Scan for the cell matching the given text and deliver its (X, Y) coordinate at center. 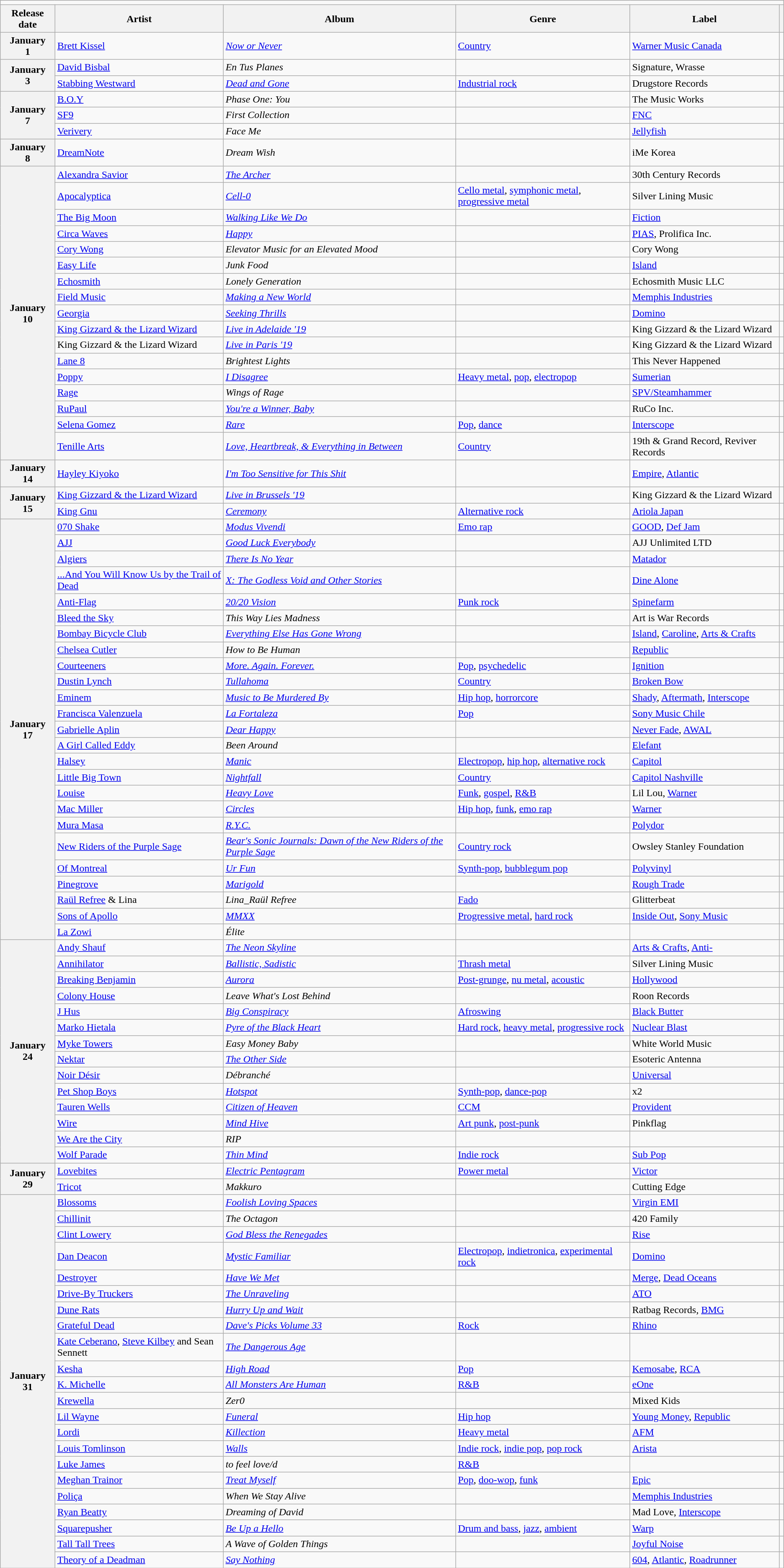
Post-grunge, nu metal, acoustic (543, 979)
to feel love/d (339, 1464)
Artist (139, 18)
20/20 Vision (339, 602)
Nuclear Blast (704, 1027)
Chelsea Cutler (139, 650)
Circa Waves (139, 233)
Mac Miller (139, 809)
Fiction (704, 217)
High Road (339, 1369)
Shady, Aftermath, Interscope (704, 697)
Of Montreal (139, 868)
Nightfall (339, 777)
The Neon Skyline (339, 948)
Lil Wayne (139, 1416)
Emo rap (543, 527)
Andy Shauf (139, 948)
Everything Else Has Gone Wrong (339, 634)
Rhino (704, 1326)
070 Shake (139, 527)
Eminem (139, 697)
Electropop, hip hop, alternative rock (543, 761)
Clint Lowery (139, 1234)
Annihilator (139, 964)
Mind Hive (339, 1123)
God Bless the Renegades (339, 1234)
Meghan Trainor (139, 1480)
Warp (704, 1528)
Courteeners (139, 666)
Hayley Kiyoko (139, 473)
Phase One: You (339, 99)
Making a New World (339, 297)
X: The Godless Void and Other Stories (339, 580)
Louis Tomlinson (139, 1448)
Marko Hietala (139, 1027)
Walking Like We Do (339, 217)
Capitol (704, 761)
Spinefarm (704, 602)
Louise (139, 793)
January29 (28, 1179)
First Collection (339, 115)
B.O.Y (139, 99)
Hip hop (543, 1416)
Brightest Lights (339, 361)
GOOD, Def Jam (704, 527)
January17 (28, 730)
Ballistic, Sadistic (339, 964)
Breaking Benjamin (139, 979)
J Hus (139, 1011)
Wire (139, 1123)
SF9 (139, 115)
Pop, dance (543, 424)
Rock (543, 1326)
DreamNote (139, 152)
Bleed the Sky (139, 618)
January10 (28, 313)
Pop, psychedelic (543, 666)
Lonely Generation (339, 281)
Field Music (139, 297)
604, Atlantic, Roadrunner (704, 1560)
Power metal (543, 1171)
Face Me (339, 131)
Been Around (339, 745)
Echosmith (139, 281)
Label (704, 18)
Genre (543, 18)
Arts & Crafts, Anti- (704, 948)
Warner (704, 809)
Nektar (139, 1059)
Krewella (139, 1401)
Mixed Kids (704, 1401)
Easy Money Baby (339, 1044)
Mura Masa (139, 825)
La Fortaleza (339, 713)
The Other Side (339, 1059)
Walls (339, 1448)
Stabbing Westward (139, 83)
Art punk, post-punk (543, 1123)
Ur Fun (339, 868)
Manic (339, 761)
A Girl Called Eddy (139, 745)
January24 (28, 1051)
More. Again. Forever. (339, 666)
A Wave of Golden Things (339, 1544)
Cutting Edge (704, 1187)
Funeral (339, 1416)
Alexandra Savior (139, 174)
Kesha (139, 1369)
Happy (339, 233)
19th & Grand Record, Reviver Records (704, 446)
January8 (28, 152)
The Dangerous Age (339, 1347)
Island (704, 265)
Glitterbeat (704, 900)
Elevator Music for an Elevated Mood (339, 249)
Débranché (339, 1075)
Never Fade, AWAL (704, 729)
Algiers (139, 559)
Junk Food (339, 265)
Tenille Arts (139, 446)
Mad Love, Interscope (704, 1512)
Funk, gospel, R&B (543, 793)
Good Luck Everybody (339, 543)
January3 (28, 75)
Gabrielle Aplin (139, 729)
Cello metal, symphonic metal, progressive metal (543, 196)
Leave What's Lost Behind (339, 995)
Art is War Records (704, 618)
We Are the City (139, 1139)
SPV/Steamhammer (704, 393)
Colony House (139, 995)
Lovebites (139, 1171)
Poppy (139, 377)
Capitol Nashville (704, 777)
All Monsters Are Human (339, 1385)
Anti-Flag (139, 602)
I'm Too Sensitive for This Shit (339, 473)
Dave's Picks Volume 33 (339, 1326)
This Never Happened (704, 361)
Ceremony (339, 511)
MMXX (339, 916)
Chillinit (139, 1218)
Ignition (704, 666)
Tricot (139, 1187)
Theory of a Deadman (139, 1560)
Ryan Beatty (139, 1512)
Universal (704, 1075)
Virgin EMI (704, 1203)
Jellyfish (704, 131)
Joyful Noise (704, 1544)
I Disagree (339, 377)
David Bisbal (139, 67)
The Big Moon (139, 217)
Hollywood (704, 979)
Dan Deacon (139, 1256)
PIAS, Prolifica Inc. (704, 233)
iMe Korea (704, 152)
Album (339, 18)
Kemosabe, RCA (704, 1369)
Provident (704, 1107)
Heavy Love (339, 793)
Fado (543, 900)
Seeking Thrills (339, 313)
There Is No Year (339, 559)
Thin Mind (339, 1155)
Tullahoma (339, 681)
Victor (704, 1171)
Dear Happy (339, 729)
Dreaming of David (339, 1512)
Dune Rats (139, 1310)
Music to Be Murdered By (339, 697)
Lane 8 (139, 361)
Synth-pop, dance-pop (543, 1091)
Cell-0 (339, 196)
The Music Works (704, 99)
Easy Life (139, 265)
Georgia (139, 313)
Noir Désir (139, 1075)
RuCo Inc. (704, 409)
How to Be Human (339, 650)
Arista (704, 1448)
Merge, Dead Oceans (704, 1278)
Rare (339, 424)
R.Y.C. (339, 825)
Grateful Dead (139, 1326)
AJJ (139, 543)
Tall Tall Trees (139, 1544)
Brett Kissel (139, 46)
Tauren Wells (139, 1107)
Broken Bow (704, 681)
Hip hop, funk, emo rap (543, 809)
Hotspot (339, 1091)
Dustin Lynch (139, 681)
Electropop, indietronica, experimental rock (543, 1256)
January31 (28, 1381)
Élite (339, 932)
King Gnu (139, 511)
Myke Towers (139, 1044)
Rough Trade (704, 884)
CCM (543, 1107)
Bombay Bicycle Club (139, 634)
Lina_Raül Refree (339, 900)
...And You Will Know Us by the Trail of Dead (139, 580)
Love, Heartbreak, & Everything in Between (339, 446)
RuPaul (139, 409)
Interscope (704, 424)
Afroswing (543, 1011)
Destroyer (139, 1278)
30th Century Records (704, 174)
Drum and bass, jazz, ambient (543, 1528)
Makkuro (339, 1187)
Wings of Rage (339, 393)
The Archer (339, 174)
Aurora (339, 979)
Big Conspiracy (339, 1011)
Sub Pop (704, 1155)
Empire, Atlantic (704, 473)
New Riders of the Purple Sage (139, 846)
Island, Caroline, Arts & Crafts (704, 634)
Polyvinyl (704, 868)
Alternative rock (543, 511)
Indie rock (543, 1155)
FNC (704, 115)
Raül Refree & Lina (139, 900)
Synth-pop, bubblegum pop (543, 868)
Echosmith Music LLC (704, 281)
Foolish Loving Spaces (339, 1203)
Hurry Up and Wait (339, 1310)
Industrial rock (543, 83)
Halsey (139, 761)
Matador (704, 559)
AFM (704, 1432)
Have We Met (339, 1278)
Signature, Wrasse (704, 67)
Treat Myself (339, 1480)
Sumerian (704, 377)
Circles (339, 809)
Hip hop, horrorcore (543, 697)
Drive-By Truckers (139, 1293)
Citizen of Heaven (339, 1107)
Marigold (339, 884)
Lil Lou, Warner (704, 793)
Indie rock, indie pop, pop rock (543, 1448)
The Unraveling (339, 1293)
Killection (339, 1432)
Live in Adelaide '19 (339, 329)
Release date (28, 18)
Hard rock, heavy metal, progressive rock (543, 1027)
Say Nothing (339, 1560)
Dead and Gone (339, 83)
RIP (339, 1139)
Thrash metal (543, 964)
Verivery (139, 131)
Owsley Stanley Foundation (704, 846)
Roon Records (704, 995)
January7 (28, 115)
January14 (28, 473)
January1 (28, 46)
Drugstore Records (704, 83)
Rise (704, 1234)
ATO (704, 1293)
Dine Alone (704, 580)
La Zowi (139, 932)
Luke James (139, 1464)
Elefant (704, 745)
x2 (704, 1091)
White World Music (704, 1044)
Progressive metal, hard rock (543, 916)
Electric Pentagram (339, 1171)
Pinkflag (704, 1123)
Warner Music Canada (704, 46)
This Way Lies Madness (339, 618)
Poliça (139, 1496)
Apocalyptica (139, 196)
Inside Out, Sony Music (704, 916)
Blossoms (139, 1203)
Be Up a Hello (339, 1528)
Republic (704, 650)
Sons of Apollo (139, 916)
Heavy metal, pop, electropop (543, 377)
Squarepusher (139, 1528)
Francisca Valenzuela (139, 713)
Pyre of the Black Heart (339, 1027)
Mystic Familiar (339, 1256)
K. Michelle (139, 1385)
Modus Vivendi (339, 527)
Kate Ceberano, Steve Kilbey and Sean Sennett (139, 1347)
Black Butter (704, 1011)
The Octagon (339, 1218)
Heavy metal (543, 1432)
eOne (704, 1385)
Punk rock (543, 602)
Epic (704, 1480)
Little Big Town (139, 777)
Young Money, Republic (704, 1416)
Rage (139, 393)
Zer0 (339, 1401)
January15 (28, 503)
Polydor (704, 825)
Selena Gomez (139, 424)
Live in Brussels '19 (339, 495)
En Tus Planes (339, 67)
You're a Winner, Baby (339, 409)
Live in Paris '19 (339, 345)
Pop, doo-wop, funk (543, 1480)
Pinegrove (139, 884)
420 Family (704, 1218)
AJJ Unlimited LTD (704, 543)
When We Stay Alive (339, 1496)
Now or Never (339, 46)
Pet Shop Boys (139, 1091)
Bear's Sonic Journals: Dawn of the New Riders of the Purple Sage (339, 846)
Country rock (543, 846)
Lordi (139, 1432)
Dream Wish (339, 152)
Ratbag Records, BMG (704, 1310)
Ariola Japan (704, 511)
Wolf Parade (139, 1155)
Sony Music Chile (704, 713)
Esoteric Antenna (704, 1059)
